Pinpoint the cell where the given text exists, returning its (x, y) midpoint coordinate. 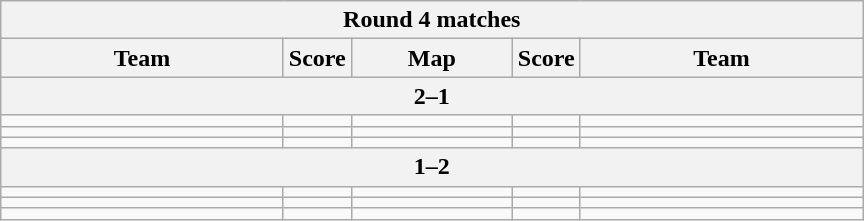
1–2 (432, 167)
Map (432, 58)
2–1 (432, 96)
Round 4 matches (432, 20)
